From the cell containing the given text, extract its center point as [x, y] coordinate. 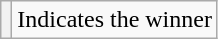
Indicates the winner [115, 20]
